Identify which cell holds the provided text, then report its [x, y] central coordinate. 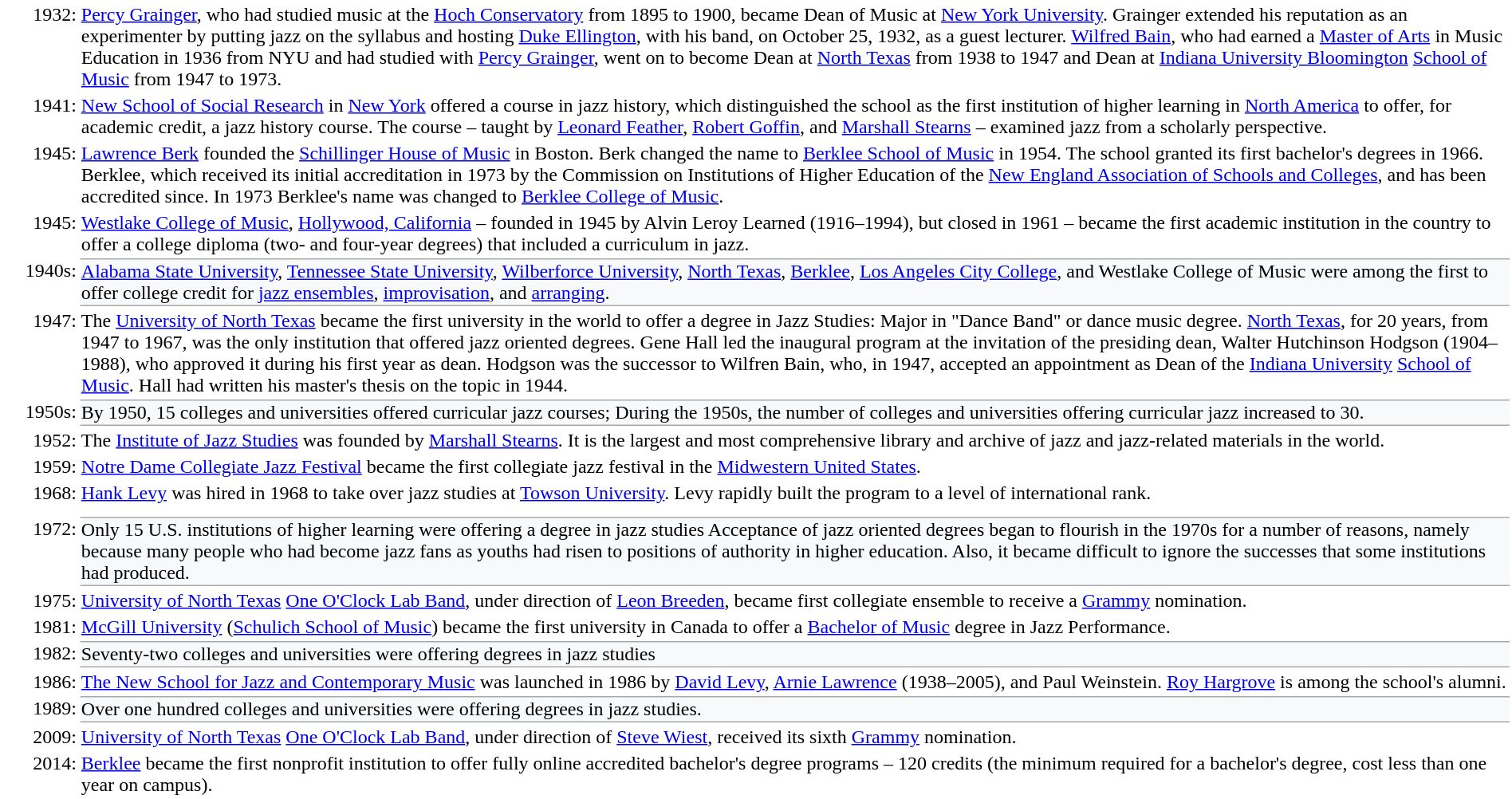
1952: [40, 440]
1932: [40, 46]
Hank Levy was hired in 1968 to take over jazz studies at Towson University. Levy rapidly built the program to a level of international rank. [794, 493]
1959: [40, 466]
2009: [40, 737]
2014: [40, 773]
University of North Texas One O'Clock Lab Band, under direction of Leon Breeden, became first collegiate ensemble to receive a Grammy nomination. [794, 600]
McGill University (Schulich School of Music) became the first university in Canada to offer a Bachelor of Music degree in Jazz Performance. [794, 627]
1940s: [40, 282]
1968: [40, 493]
University of North Texas One O'Clock Lab Band, under direction of Steve Wiest, received its sixth Grammy nomination. [794, 737]
1941: [40, 116]
1972: [40, 552]
1947: [40, 352]
1982: [40, 654]
1950s: [40, 413]
1975: [40, 600]
1981: [40, 627]
1986: [40, 682]
Notre Dame Collegiate Jazz Festival became the first collegiate jazz festival in the Midwestern United States. [794, 466]
1989: [40, 710]
Over one hundred colleges and universities were offering degrees in jazz studies. [794, 710]
Seventy-two colleges and universities were offering degrees in jazz studies [794, 654]
